Return the [X, Y] coordinate for the center point of the cell that contains the specified text.  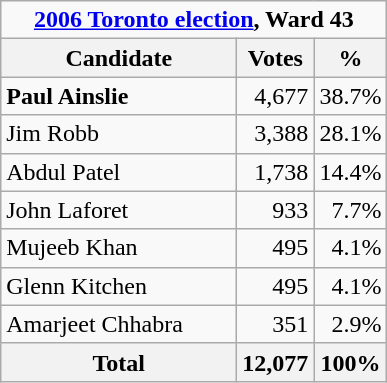
2.9% [350, 324]
John Laforet [119, 210]
Abdul Patel [119, 172]
28.1% [350, 134]
Votes [276, 58]
351 [276, 324]
4,677 [276, 96]
Jim Robb [119, 134]
38.7% [350, 96]
3,388 [276, 134]
1,738 [276, 172]
14.4% [350, 172]
2006 Toronto election, Ward 43 [194, 20]
Candidate [119, 58]
Glenn Kitchen [119, 286]
100% [350, 362]
7.7% [350, 210]
Mujeeb Khan [119, 248]
Amarjeet Chhabra [119, 324]
Paul Ainslie [119, 96]
Total [119, 362]
% [350, 58]
12,077 [276, 362]
933 [276, 210]
